Identify which cell holds the provided text, then report its (X, Y) central coordinate. 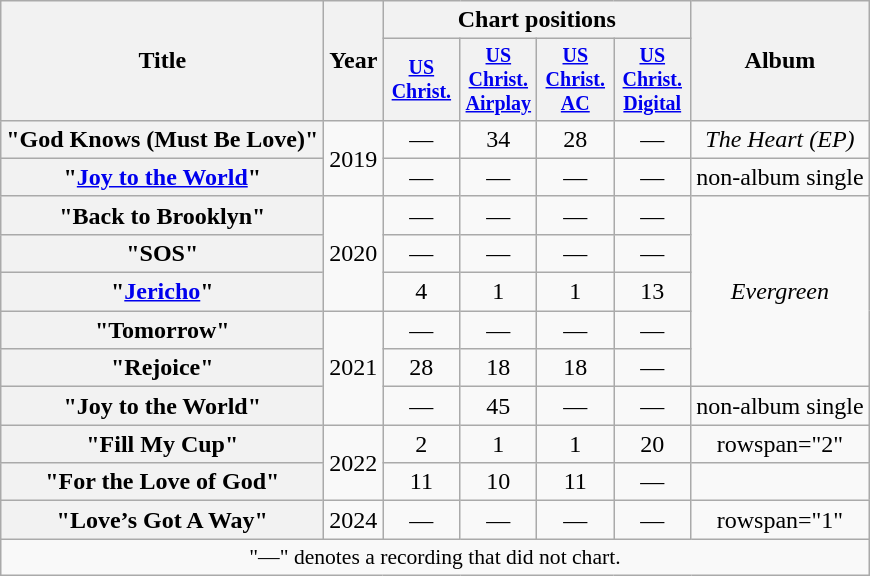
45 (498, 406)
"Tomorrow" (162, 330)
2020 (354, 253)
2 (422, 444)
"SOS" (162, 253)
"Love’s Got A Way" (162, 520)
20 (652, 444)
2024 (354, 520)
rowspan="1" (780, 520)
34 (498, 139)
"Back to Brooklyn" (162, 215)
USChrist.Digital (652, 80)
The Heart (EP) (780, 139)
USChrist.AC (576, 80)
"Fill My Cup" (162, 444)
"Rejoice" (162, 368)
"Jericho" (162, 292)
4 (422, 292)
Evergreen (780, 291)
10 (498, 482)
2021 (354, 368)
2022 (354, 463)
"God Knows (Must Be Love)" (162, 139)
rowspan="2" (780, 444)
Title (162, 61)
Chart positions (537, 20)
Album (780, 61)
USChrist.Airplay (498, 80)
USChrist. (422, 80)
13 (652, 292)
"—" denotes a recording that did not chart. (435, 557)
"For the Love of God" (162, 482)
Year (354, 61)
2019 (354, 158)
